Return the [x, y] coordinate for the center point of the cell that contains the specified text.  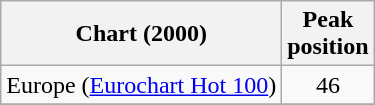
Peakposition [328, 34]
Europe (Eurochart Hot 100) [142, 85]
Chart (2000) [142, 34]
46 [328, 85]
